Determine the [x, y] coordinate at the center of the cell enclosing the given text.  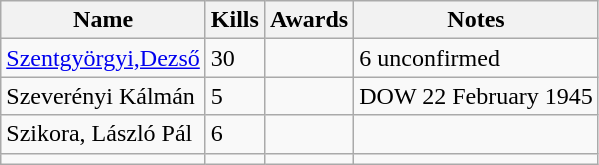
6 [234, 134]
30 [234, 58]
5 [234, 96]
Kills [234, 20]
Szentgyörgyi,Dezső [104, 58]
Awards [308, 20]
Szikora, László Pál [104, 134]
Szeverényi Kálmán [104, 96]
6 unconfirmed [476, 58]
DOW 22 February 1945 [476, 96]
Name [104, 20]
Notes [476, 20]
